Determine the (X, Y) coordinate at the center of the cell enclosing the given text.  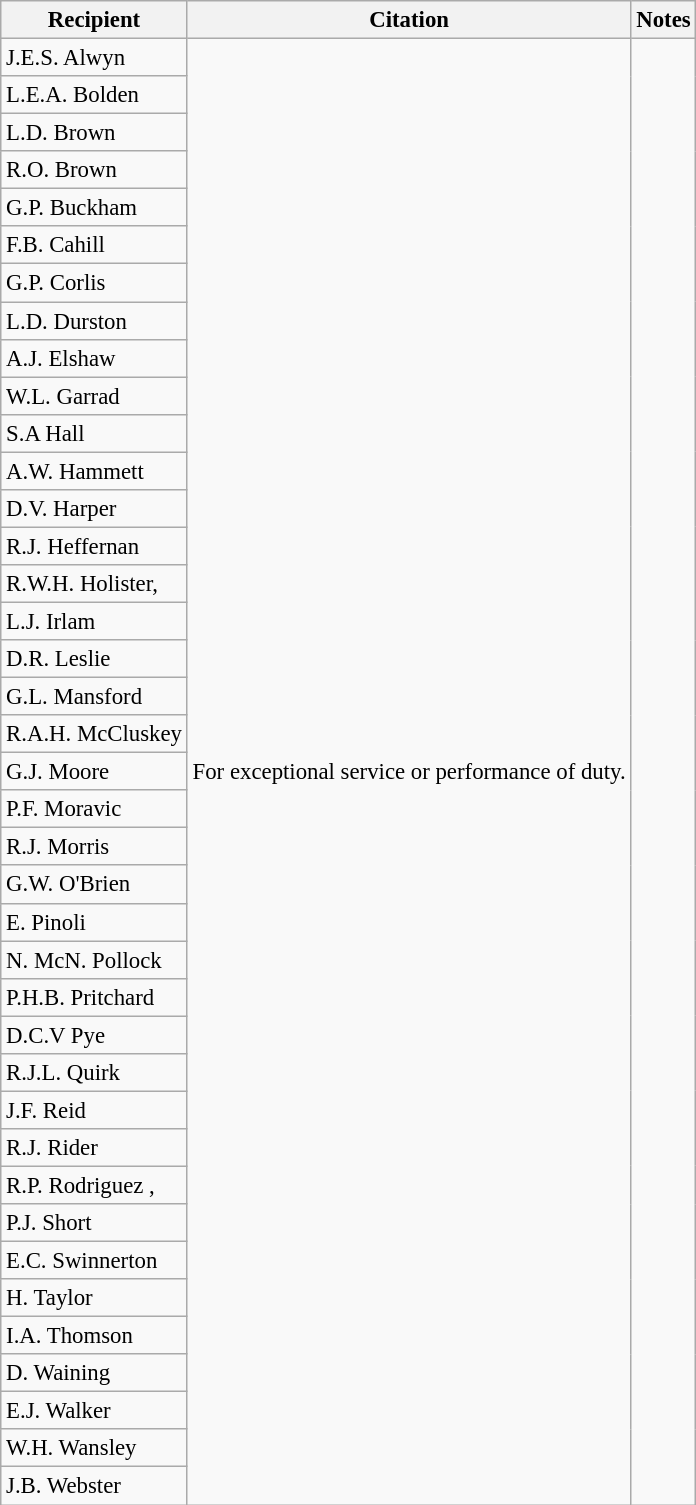
R.W.H. Holister, (94, 584)
Notes (664, 20)
Citation (409, 20)
L.J. Irlam (94, 621)
D.R. Leslie (94, 659)
R.J. Morris (94, 847)
G.J. Moore (94, 772)
R.O. Brown (94, 170)
L.D. Durston (94, 321)
G.L. Mansford (94, 697)
G.P. Corlis (94, 283)
Recipient (94, 20)
R.P. Rodriguez , (94, 1185)
E.J. Walker (94, 1411)
G.P. Buckham (94, 208)
D. Waining (94, 1373)
P.H.B. Pritchard (94, 997)
L.D. Brown (94, 133)
P.J. Short (94, 1223)
J.B. Webster (94, 1486)
R.A.H. McCluskey (94, 734)
E.C. Swinnerton (94, 1261)
E. Pinoli (94, 922)
H. Taylor (94, 1298)
I.A. Thomson (94, 1336)
D.C.V Pye (94, 1035)
N. McN. Pollock (94, 960)
W.L. Garrad (94, 396)
F.B. Cahill (94, 245)
S.A Hall (94, 433)
R.J. Heffernan (94, 546)
A.J. Elshaw (94, 358)
R.J. Rider (94, 1148)
A.W. Hammett (94, 471)
For exceptional service or performance of duty. (409, 772)
J.F. Reid (94, 1110)
R.J.L. Quirk (94, 1073)
D.V. Harper (94, 509)
J.E.S. Alwyn (94, 58)
P.F. Moravic (94, 809)
L.E.A. Bolden (94, 95)
W.H. Wansley (94, 1449)
G.W. O'Brien (94, 885)
